Return (x, y) of the center of cell containing provided text 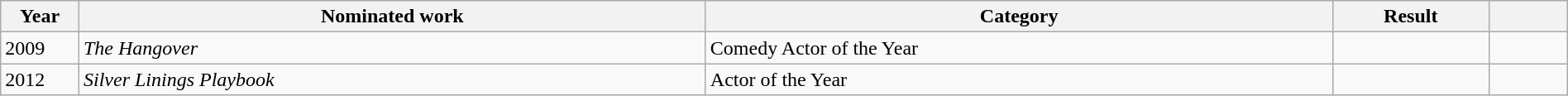
Category (1019, 17)
Result (1411, 17)
Silver Linings Playbook (392, 79)
2012 (40, 79)
Year (40, 17)
Comedy Actor of the Year (1019, 48)
Actor of the Year (1019, 79)
The Hangover (392, 48)
2009 (40, 48)
Nominated work (392, 17)
